Search for the cell housing the specified text and yield its (x, y) center coordinate. 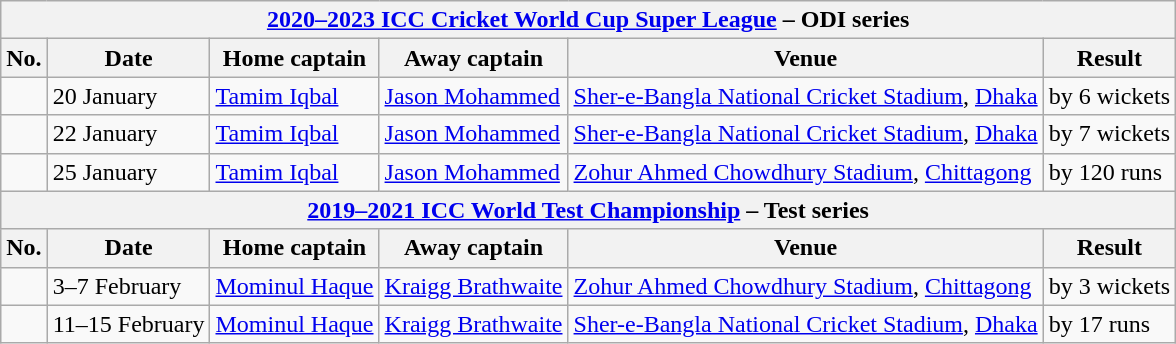
25 January (128, 172)
11–15 February (128, 324)
20 January (128, 96)
by 6 wickets (1109, 96)
by 17 runs (1109, 324)
2019–2021 ICC World Test Championship – Test series (588, 210)
by 120 runs (1109, 172)
2020–2023 ICC Cricket World Cup Super League – ODI series (588, 20)
by 3 wickets (1109, 286)
by 7 wickets (1109, 134)
3–7 February (128, 286)
22 January (128, 134)
